Determine the [X, Y] coordinate at the center of the cell enclosing the given text.  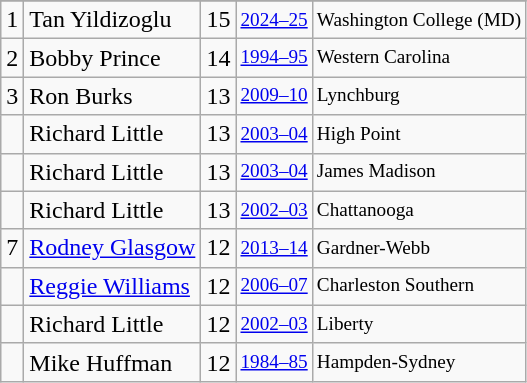
1 [12, 20]
Reggie Williams [112, 286]
7 [12, 248]
Ron Burks [112, 96]
Washington College (MD) [418, 20]
Liberty [418, 324]
3 [12, 96]
Rodney Glasgow [112, 248]
2009–10 [274, 96]
2 [12, 58]
High Point [418, 134]
2013–14 [274, 248]
Gardner-Webb [418, 248]
Chattanooga [418, 210]
Bobby Prince [112, 58]
15 [218, 20]
2024–25 [274, 20]
Tan Yildizoglu [112, 20]
2006–07 [274, 286]
14 [218, 58]
Lynchburg [418, 96]
Western Carolina [418, 58]
1994–95 [274, 58]
Charleston Southern [418, 286]
Mike Huffman [112, 362]
Hampden-Sydney [418, 362]
1984–85 [274, 362]
James Madison [418, 172]
